Provide the (x, y) coordinate of the cell's center where the given text is located.  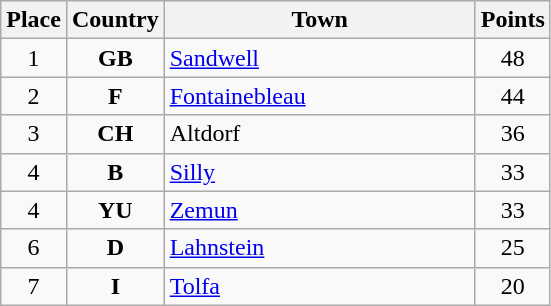
25 (512, 248)
48 (512, 58)
Place (34, 20)
Zemun (320, 210)
6 (34, 248)
Sandwell (320, 58)
3 (34, 134)
1 (34, 58)
GB (115, 58)
YU (115, 210)
B (115, 172)
Tolfa (320, 286)
D (115, 248)
Lahnstein (320, 248)
Town (320, 20)
CH (115, 134)
7 (34, 286)
Fontainebleau (320, 96)
F (115, 96)
Points (512, 20)
I (115, 286)
20 (512, 286)
Altdorf (320, 134)
36 (512, 134)
Silly (320, 172)
2 (34, 96)
Country (115, 20)
44 (512, 96)
